Determine the (X, Y) coordinate at the center of the cell enclosing the given text.  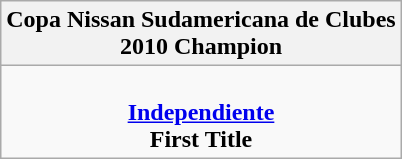
IndependienteFirst Title (201, 112)
Copa Nissan Sudamericana de Clubes2010 Champion (201, 34)
